Return the (X, Y) coordinate for the center point of the cell that contains the specified text.  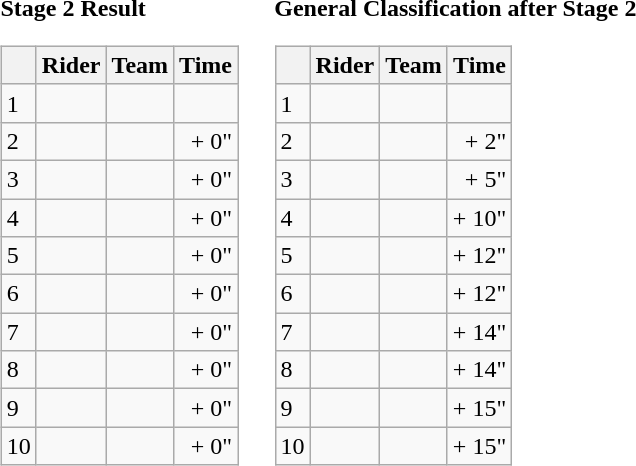
+ 5" (479, 179)
+ 10" (479, 217)
+ 2" (479, 141)
